Extract the (X, Y) coordinate from the center of the cell holding the provided text.  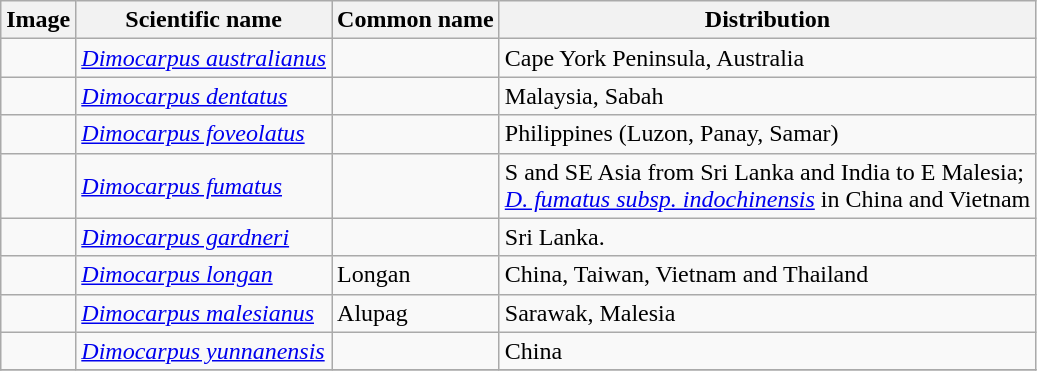
Distribution (767, 20)
Dimocarpus foveolatus (204, 134)
China, Taiwan, Vietnam and Thailand (767, 275)
Common name (416, 20)
Sarawak, Malesia (767, 313)
Alupag (416, 313)
Dimocarpus malesianus (204, 313)
Longan (416, 275)
Scientific name (204, 20)
Malaysia, Sabah (767, 96)
Dimocarpus yunnanensis (204, 351)
Dimocarpus longan (204, 275)
Philippines (Luzon, Panay, Samar) (767, 134)
Dimocarpus fumatus (204, 186)
S and SE Asia from Sri Lanka and India to E Malesia;D. fumatus subsp. indochinensis in China and Vietnam (767, 186)
Dimocarpus dentatus (204, 96)
Dimocarpus gardneri (204, 237)
Dimocarpus australianus (204, 58)
China (767, 351)
Image (38, 20)
Sri Lanka. (767, 237)
Cape York Peninsula, Australia (767, 58)
